Provide the [x, y] coordinate of the cell's center where the given text is located.  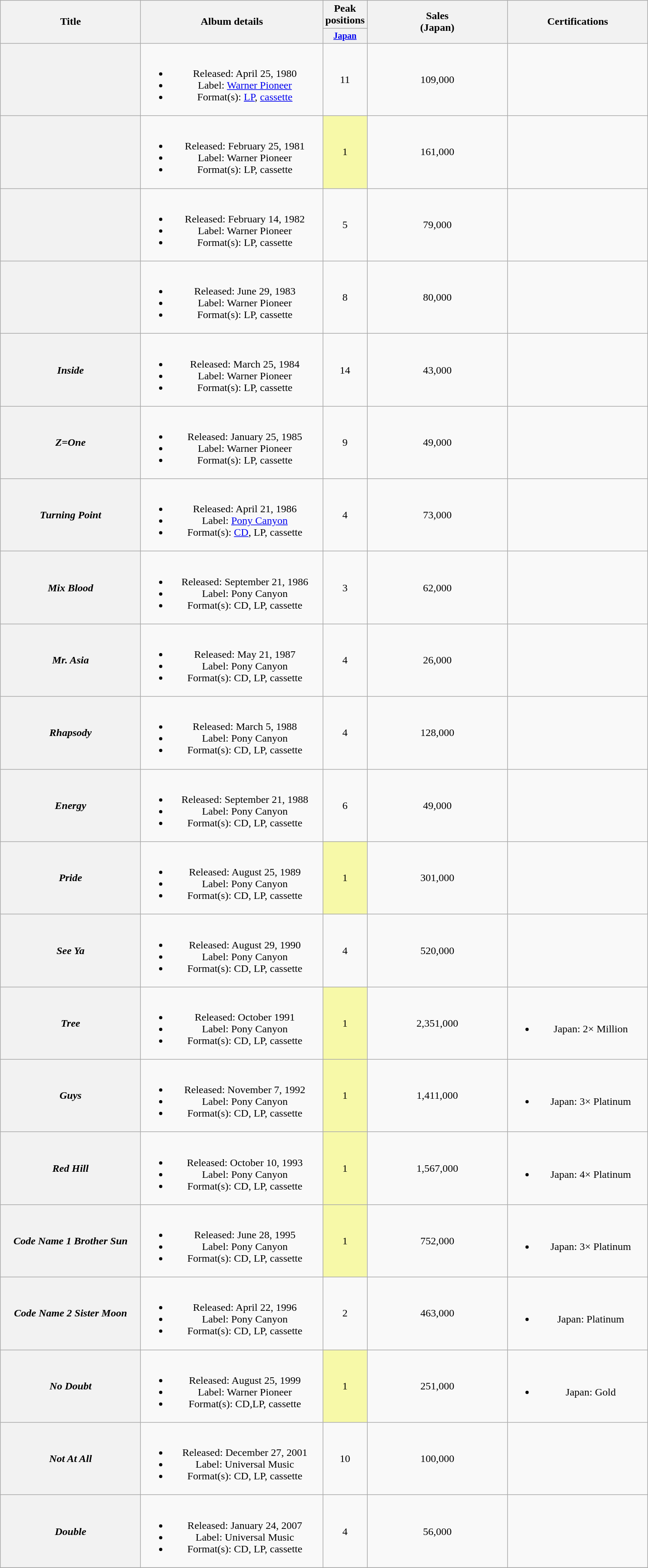
6 [345, 806]
Released: April 22, 1996Label: Pony CanyonFormat(s): CD, LP, cassette [232, 1314]
62,000 [437, 587]
1,567,000 [437, 1168]
Title [70, 22]
See Ya [70, 951]
Tree [70, 1023]
2,351,000 [437, 1023]
128,000 [437, 733]
Released: March 25, 1984Label: Warner PioneerFormat(s): LP, cassette [232, 370]
Released: June 29, 1983Label: Warner PioneerFormat(s): LP, cassette [232, 297]
Released: November 7, 1992Label: Pony CanyonFormat(s): CD, LP, cassette [232, 1096]
Japan: Platinum [578, 1314]
Released: February 25, 1981Label: Warner PioneerFormat(s): LP, cassette [232, 152]
Released: August 29, 1990Label: Pony CanyonFormat(s): CD, LP, cassette [232, 951]
251,000 [437, 1386]
Sales(Japan) [437, 22]
Released: October 1991Label: Pony CanyonFormat(s): CD, LP, cassette [232, 1023]
Pride [70, 878]
73,000 [437, 515]
Japan: 2× Million [578, 1023]
463,000 [437, 1314]
Released: April 25, 1980Label: Warner PioneerFormat(s): LP, cassette [232, 79]
Turning Point [70, 515]
Released: January 24, 2007Label: Universal MusicFormat(s): CD, LP, cassette [232, 1531]
Released: April 21, 1986Label: Pony CanyonFormat(s): CD, LP, cassette [232, 515]
Released: March 5, 1988Label: Pony CanyonFormat(s): CD, LP, cassette [232, 733]
Rhapsody [70, 733]
Released: June 28, 1995Label: Pony CanyonFormat(s): CD, LP, cassette [232, 1241]
Z=One [70, 442]
Released: August 25, 1999Label: Warner PioneerFormat(s): CD,LP, cassette [232, 1386]
3 [345, 587]
10 [345, 1459]
Code Name 1 Brother Sun [70, 1241]
Released: January 25, 1985Label: Warner PioneerFormat(s): LP, cassette [232, 442]
43,000 [437, 370]
Certifications [578, 22]
Code Name 2 Sister Moon [70, 1314]
Not At All [70, 1459]
Mix Blood [70, 587]
752,000 [437, 1241]
Released: September 21, 1988Label: Pony CanyonFormat(s): CD, LP, cassette [232, 806]
26,000 [437, 660]
109,000 [437, 79]
Energy [70, 806]
Red Hill [70, 1168]
Peak positions [345, 15]
Released: August 25, 1989Label: Pony CanyonFormat(s): CD, LP, cassette [232, 878]
5 [345, 225]
520,000 [437, 951]
80,000 [437, 297]
9 [345, 442]
79,000 [437, 225]
Released: May 21, 1987Label: Pony CanyonFormat(s): CD, LP, cassette [232, 660]
Japan: Gold [578, 1386]
2 [345, 1314]
Released: September 21, 1986Label: Pony CanyonFormat(s): CD, LP, cassette [232, 587]
Guys [70, 1096]
Mr. Asia [70, 660]
14 [345, 370]
Released: February 14, 1982Label: Warner PioneerFormat(s): LP, cassette [232, 225]
Released: October 10, 1993Label: Pony CanyonFormat(s): CD, LP, cassette [232, 1168]
56,000 [437, 1531]
8 [345, 297]
161,000 [437, 152]
Album details [232, 22]
Double [70, 1531]
Japan [345, 36]
Inside [70, 370]
1,411,000 [437, 1096]
301,000 [437, 878]
100,000 [437, 1459]
No Doubt [70, 1386]
Japan: 4× Platinum [578, 1168]
11 [345, 79]
Released: December 27, 2001Label: Universal MusicFormat(s): CD, LP, cassette [232, 1459]
